Locate the cell with the specified text and output its [X, Y] center coordinate. 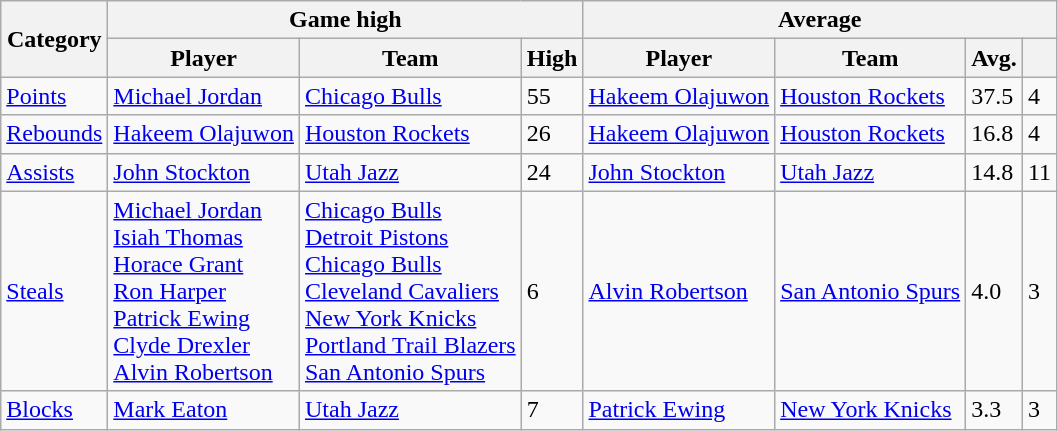
Average [820, 20]
3.3 [994, 410]
14.8 [994, 172]
Michael Jordan [204, 96]
55 [552, 96]
37.5 [994, 96]
Avg. [994, 58]
San Antonio Spurs [870, 291]
7 [552, 410]
New York Knicks [870, 410]
11 [1039, 172]
Michael JordanIsiah ThomasHorace GrantRon HarperPatrick EwingClyde DrexlerAlvin Robertson [204, 291]
Category [54, 39]
Mark Eaton [204, 410]
Blocks [54, 410]
26 [552, 134]
Steals [54, 291]
High [552, 58]
Game high [346, 20]
6 [552, 291]
Points [54, 96]
16.8 [994, 134]
4.0 [994, 291]
24 [552, 172]
Patrick Ewing [679, 410]
Rebounds [54, 134]
Chicago BullsDetroit PistonsChicago BullsCleveland CavaliersNew York KnicksPortland Trail BlazersSan Antonio Spurs [410, 291]
Assists [54, 172]
Alvin Robertson [679, 291]
Chicago Bulls [410, 96]
